Return [x, y] of the center of cell containing provided text 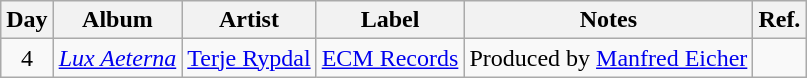
4 [27, 58]
Day [27, 20]
Produced by Manfred Eicher [608, 58]
ECM Records [390, 58]
Label [390, 20]
Notes [608, 20]
Lux Aeterna [118, 58]
Album [118, 20]
Ref. [780, 20]
Artist [249, 20]
Terje Rypdal [249, 58]
